Scan for the cell matching the given text and deliver its [x, y] coordinate at center. 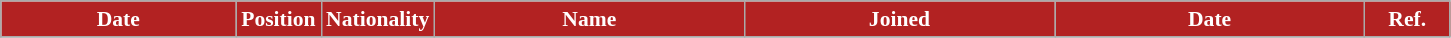
Joined [899, 19]
Name [589, 19]
Nationality [378, 19]
Position [278, 19]
Ref. [1408, 19]
